Scan for the cell matching the given text and deliver its (x, y) coordinate at center. 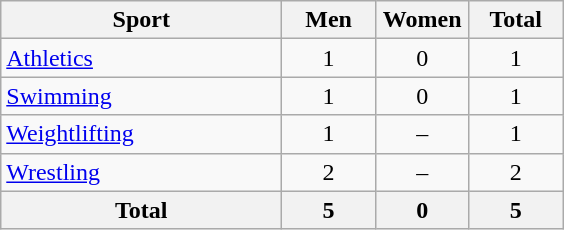
Men (329, 20)
Wrestling (142, 172)
Weightlifting (142, 134)
Swimming (142, 96)
Athletics (142, 58)
Women (422, 20)
Sport (142, 20)
